Return (X, Y) of the center of cell containing provided text 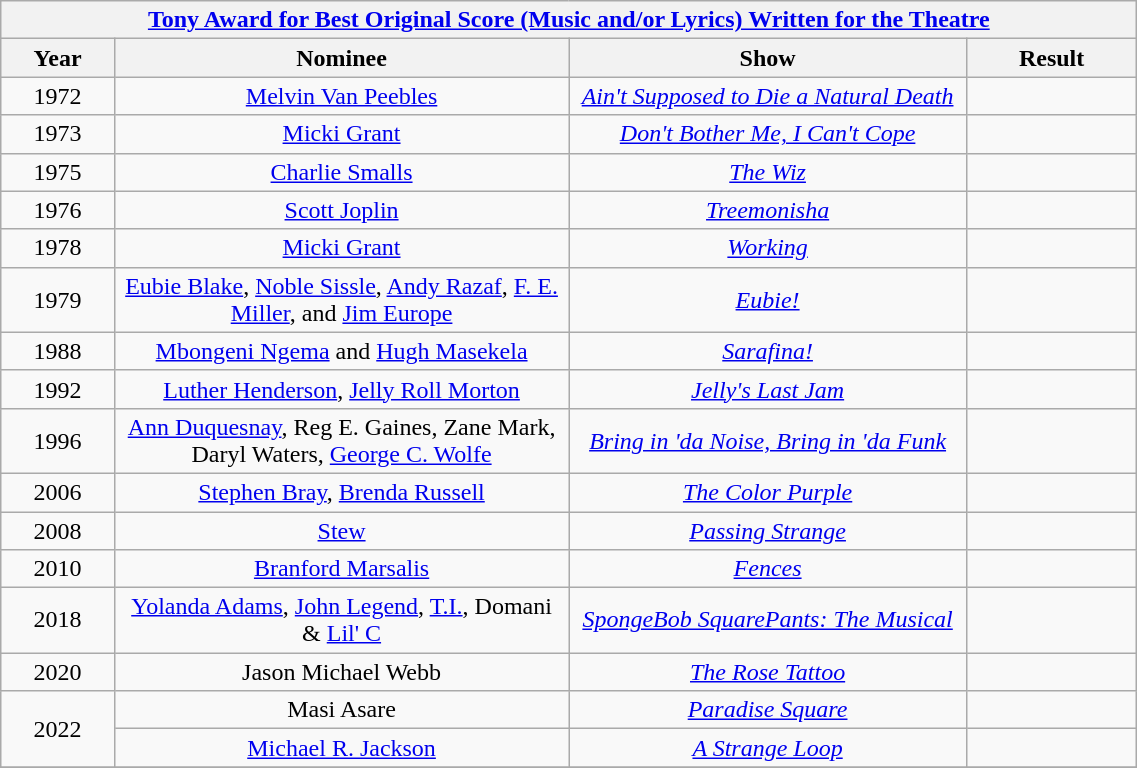
Year (58, 58)
2010 (58, 569)
Branford Marsalis (341, 569)
Charlie Smalls (341, 172)
Fences (768, 569)
Yolanda Adams, John Legend, T.I., Domani & Lil' C (341, 620)
SpongeBob SquarePants: The Musical (768, 620)
Paradise Square (768, 710)
Don't Bother Me, I Can't Cope (768, 134)
Eubie Blake, Noble Sissle, Andy Razaf, F. E. Miller, and Jim Europe (341, 300)
Eubie! (768, 300)
Tony Award for Best Original Score (Music and/or Lyrics) Written for the Theatre (569, 20)
Treemonisha (768, 210)
1992 (58, 389)
Michael R. Jackson (341, 748)
Nominee (341, 58)
Melvin Van Peebles (341, 96)
Stephen Bray, Brenda Russell (341, 492)
1973 (58, 134)
Stew (341, 531)
The Color Purple (768, 492)
2022 (58, 729)
Mbongeni Ngema and Hugh Masekela (341, 351)
1972 (58, 96)
1976 (58, 210)
1979 (58, 300)
Jelly's Last Jam (768, 389)
1975 (58, 172)
2008 (58, 531)
Jason Michael Webb (341, 672)
2006 (58, 492)
1988 (58, 351)
1978 (58, 248)
Result (1051, 58)
2020 (58, 672)
Scott Joplin (341, 210)
Ain't Supposed to Die a Natural Death (768, 96)
A Strange Loop (768, 748)
Masi Asare (341, 710)
Sarafina! (768, 351)
2018 (58, 620)
Working (768, 248)
Ann Duquesnay, Reg E. Gaines, Zane Mark, Daryl Waters, George C. Wolfe (341, 440)
Luther Henderson, Jelly Roll Morton (341, 389)
Passing Strange (768, 531)
The Rose Tattoo (768, 672)
The Wiz (768, 172)
Show (768, 58)
1996 (58, 440)
Bring in 'da Noise, Bring in 'da Funk (768, 440)
